From the cell containing the given text, extract its center point as [X, Y] coordinate. 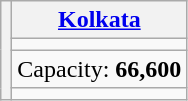
Kolkata [100, 20]
Capacity: 66,600 [100, 69]
